Pinpoint the cell where the given text exists, returning its [X, Y] midpoint coordinate. 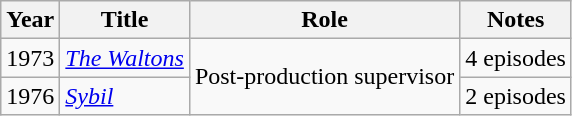
Year [30, 20]
Notes [516, 20]
1976 [30, 96]
2 episodes [516, 96]
4 episodes [516, 58]
Role [324, 20]
Title [125, 20]
The Waltons [125, 58]
1973 [30, 58]
Sybil [125, 96]
Post-production supervisor [324, 77]
